Find where the given text appears and provide that cell's center as [X, Y] coordinate. 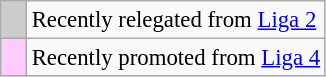
Recently relegated from Liga 2 [176, 20]
Recently promoted from Liga 4 [176, 58]
